Search for the cell housing the specified text and yield its [X, Y] center coordinate. 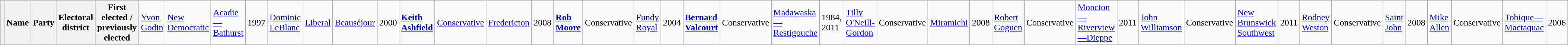
Tobique—Mactaquac [1524, 22]
Tilly O'Neill-Gordon [861, 22]
First elected / previously elected [117, 22]
Dominic LeBlanc [285, 22]
Name [18, 22]
2000 [388, 22]
Saint John [1394, 22]
2006 [1557, 22]
Fredericton [509, 22]
Miramichi [949, 22]
Bernard Valcourt [702, 22]
1984, 2011 [832, 22]
John Williamson [1161, 22]
1997 [256, 22]
Liberal [318, 22]
Mike Allen [1439, 22]
Madawaska—Restigouche [796, 22]
New Democratic [188, 22]
Fundy Royal [647, 22]
Electoral district [76, 22]
Robert Goguen [1008, 22]
Rob Moore [568, 22]
Yvon Godin [152, 22]
Acadie—Bathurst [228, 22]
Beauséjour [355, 22]
Moncton—Riverview—Dieppe [1096, 22]
Party [44, 22]
2004 [672, 22]
New Brunswick Southwest [1257, 22]
Rodney Weston [1316, 22]
Keith Ashfield [417, 22]
